Return (X, Y) of the center of cell containing provided text 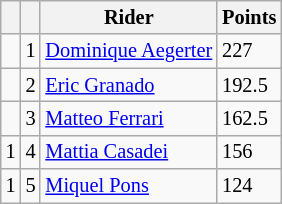
Rider (128, 17)
227 (249, 51)
156 (249, 152)
Eric Granado (128, 85)
Miquel Pons (128, 186)
3 (31, 118)
192.5 (249, 85)
124 (249, 186)
Dominique Aegerter (128, 51)
Mattia Casadei (128, 152)
162.5 (249, 118)
Matteo Ferrari (128, 118)
2 (31, 85)
4 (31, 152)
5 (31, 186)
Points (249, 17)
